Return the [X, Y] coordinate for the center point of the cell that contains the specified text.  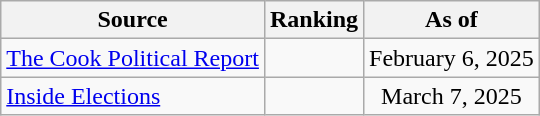
March 7, 2025 [452, 96]
Source [133, 20]
Ranking [314, 20]
Inside Elections [133, 96]
The Cook Political Report [133, 58]
As of [452, 20]
February 6, 2025 [452, 58]
